Scan for the cell matching the given text and deliver its [X, Y] coordinate at center. 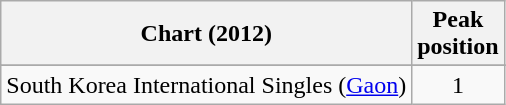
Chart (2012) [206, 34]
1 [458, 85]
Peakposition [458, 34]
South Korea International Singles (Gaon) [206, 85]
